Determine the [X, Y] coordinate at the center of the cell enclosing the given text.  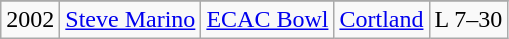
Steve Marino [130, 20]
L 7–30 [468, 20]
2002 [30, 20]
Cortland [382, 20]
ECAC Bowl [268, 20]
